Locate the cell with the specified text and output its (x, y) center coordinate. 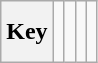
Key (27, 32)
